For the text-containing cell, return its midpoint in (x, y) coordinate format. 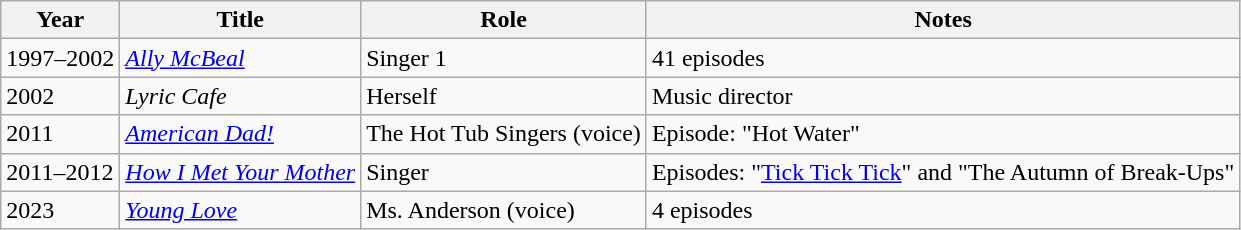
1997–2002 (60, 58)
Singer (504, 172)
The Hot Tub Singers (voice) (504, 134)
American Dad! (240, 134)
Title (240, 20)
Episodes: "Tick Tick Tick" and "The Autumn of Break-Ups" (942, 172)
Lyric Cafe (240, 96)
Young Love (240, 210)
Herself (504, 96)
How I Met Your Mother (240, 172)
Ms. Anderson (voice) (504, 210)
Year (60, 20)
Episode: "Hot Water" (942, 134)
Notes (942, 20)
Singer 1 (504, 58)
2002 (60, 96)
Role (504, 20)
Ally McBeal (240, 58)
4 episodes (942, 210)
2011 (60, 134)
Music director (942, 96)
41 episodes (942, 58)
2023 (60, 210)
2011–2012 (60, 172)
